Provide the (X, Y) coordinate of the cell's center where the given text is located.  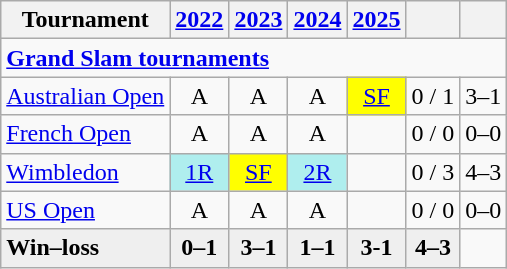
0–1 (200, 248)
Wimbledon (86, 172)
1–1 (318, 248)
1R (200, 172)
French Open (86, 134)
2024 (318, 20)
Win–loss (86, 248)
0 / 1 (433, 96)
Australian Open (86, 96)
0 / 3 (433, 172)
2025 (376, 20)
2022 (200, 20)
Tournament (86, 20)
2023 (258, 20)
Grand Slam tournaments (254, 58)
2R (318, 172)
3-1 (376, 248)
US Open (86, 210)
